Capture the cell that displays the provided text and extract its [X, Y] central coordinate. 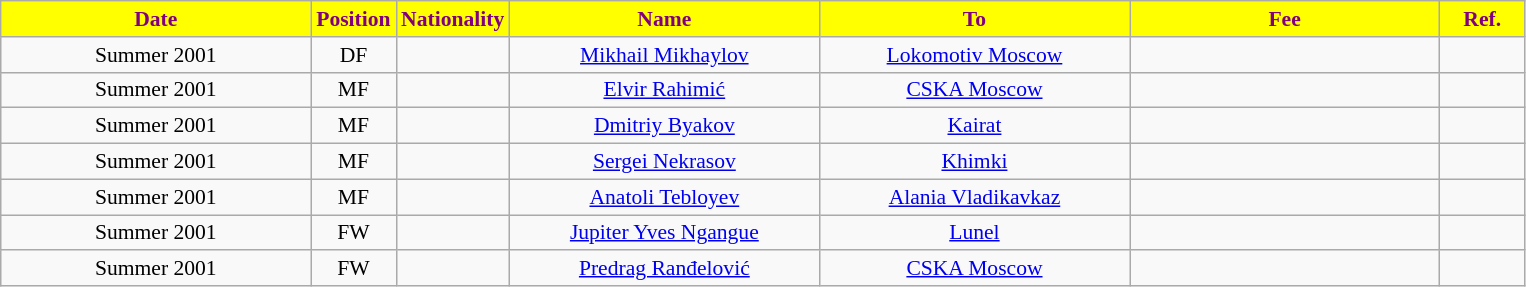
Anatoli Tebloyev [664, 197]
Nationality [452, 19]
Mikhail Mikhaylov [664, 55]
Lokomotiv Moscow [974, 55]
Name [664, 19]
Alania Vladikavkaz [974, 197]
Jupiter Yves Ngangue [664, 233]
Khimki [974, 162]
Fee [1285, 19]
Kairat [974, 126]
Elvir Rahimić [664, 90]
Predrag Ranđelović [664, 269]
Ref. [1482, 19]
To [974, 19]
Date [156, 19]
DF [354, 55]
Lunel [974, 233]
Position [354, 19]
Sergei Nekrasov [664, 162]
Dmitriy Byakov [664, 126]
